Determine the [x, y] coordinate at the center of the cell enclosing the given text.  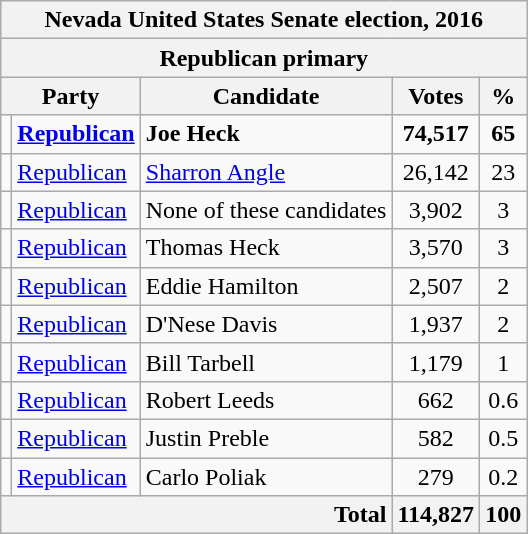
Candidate [266, 96]
Joe Heck [266, 134]
582 [436, 438]
2,507 [436, 286]
Bill Tarbell [266, 362]
279 [436, 477]
74,517 [436, 134]
100 [504, 515]
Eddie Hamilton [266, 286]
0.2 [504, 477]
Party [71, 96]
26,142 [436, 172]
1 [504, 362]
None of these candidates [266, 210]
Carlo Poliak [266, 477]
0.6 [504, 400]
Robert Leeds [266, 400]
114,827 [436, 515]
Votes [436, 96]
% [504, 96]
662 [436, 400]
3,902 [436, 210]
3,570 [436, 248]
1,937 [436, 324]
0.5 [504, 438]
65 [504, 134]
D'Nese Davis [266, 324]
23 [504, 172]
Republican primary [264, 58]
1,179 [436, 362]
Thomas Heck [266, 248]
Justin Preble [266, 438]
Nevada United States Senate election, 2016 [264, 20]
Total [196, 515]
Sharron Angle [266, 172]
